Provide the [X, Y] coordinate of the cell's center where the given text is located.  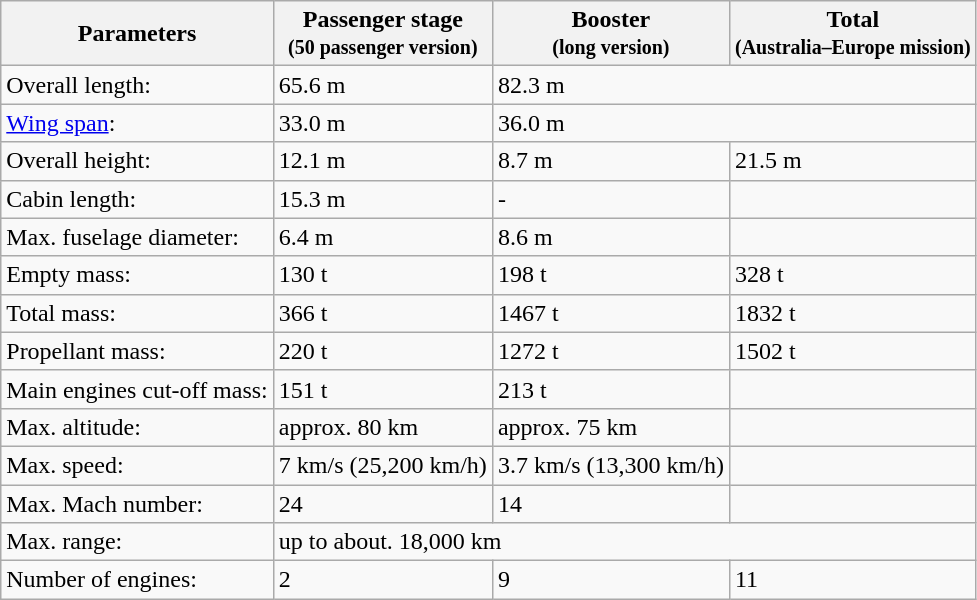
130 t [382, 275]
14 [610, 503]
Main engines cut-off mass: [138, 389]
1272 t [610, 351]
Total(Australia–Europe mission) [852, 34]
- [610, 199]
Total mass: [138, 313]
9 [610, 580]
6.4 m [382, 237]
approx. 80 km [382, 427]
2 [382, 580]
220 t [382, 351]
82.3 m [734, 85]
approx. 75 km [610, 427]
1502 t [852, 351]
Empty mass: [138, 275]
7 km/s (25,200 km/h) [382, 465]
Cabin length: [138, 199]
Max. fuselage diameter: [138, 237]
Overall length: [138, 85]
33.0 m [382, 123]
Overall height: [138, 161]
198 t [610, 275]
up to about. 18,000 km [624, 542]
Booster(long version) [610, 34]
65.6 m [382, 85]
11 [852, 580]
8.6 m [610, 237]
366 t [382, 313]
1467 t [610, 313]
Propellant mass: [138, 351]
Max. Mach number: [138, 503]
12.1 m [382, 161]
Max. altitude: [138, 427]
36.0 m [734, 123]
Max. range: [138, 542]
1832 t [852, 313]
24 [382, 503]
Wing span: [138, 123]
151 t [382, 389]
8.7 m [610, 161]
Passenger stage (50 passenger version) [382, 34]
328 t [852, 275]
15.3 m [382, 199]
21.5 m [852, 161]
Number of engines: [138, 580]
Parameters [138, 34]
3.7 km/s (13,300 km/h) [610, 465]
Max. speed: [138, 465]
213 t [610, 389]
